Pinpoint the cell where the given text exists, returning its (x, y) midpoint coordinate. 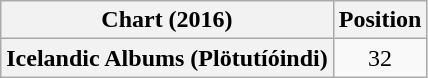
Position (380, 20)
32 (380, 58)
Chart (2016) (167, 20)
Icelandic Albums (Plötutíóindi) (167, 58)
